Find where the given text appears and provide that cell's center as (X, Y) coordinate. 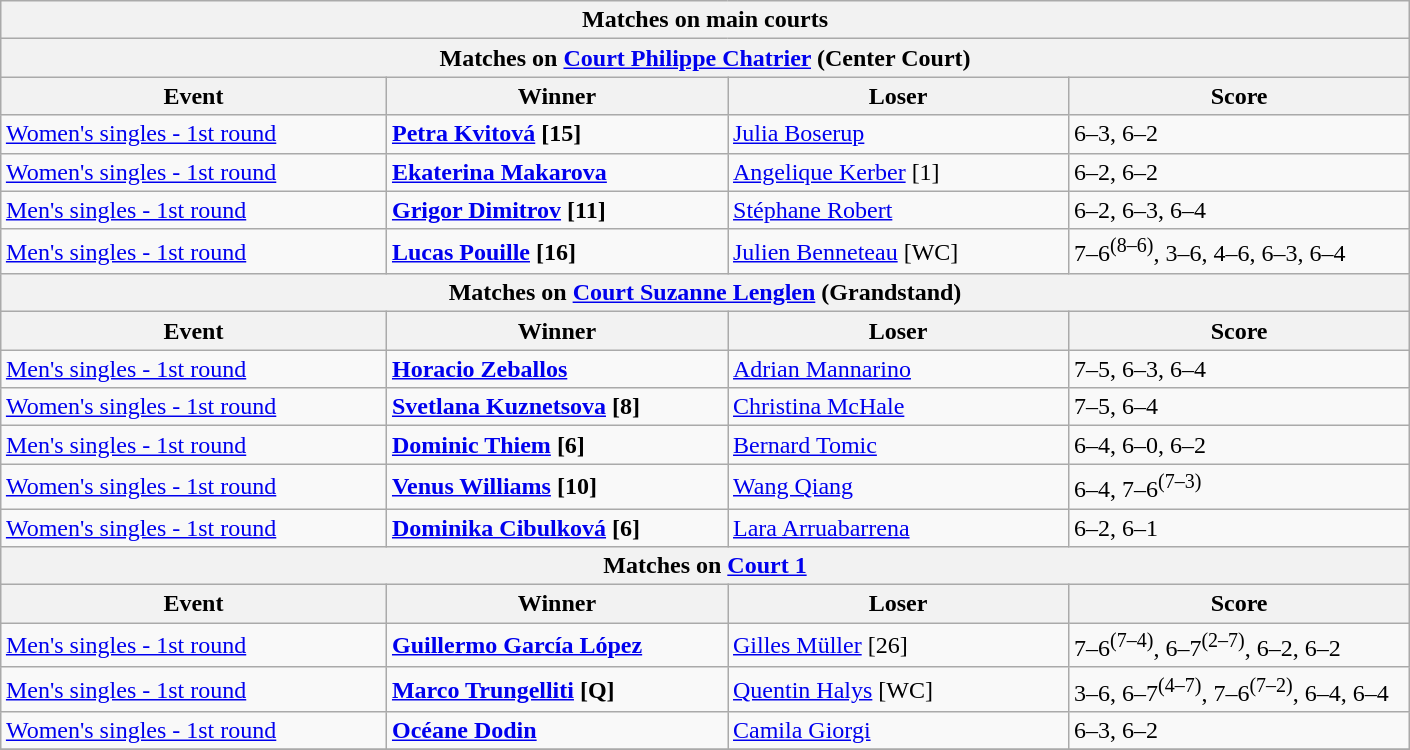
7–5, 6–4 (1240, 407)
Lucas Pouille [16] (556, 252)
7–6(8–6), 3–6, 4–6, 6–3, 6–4 (1240, 252)
Christina McHale (898, 407)
6–2, 6–3, 6–4 (1240, 210)
Ekaterina Makarova (556, 172)
Wang Qiang (898, 486)
6–4, 6–0, 6–2 (1240, 445)
Lara Arruabarrena (898, 528)
3–6, 6–7(4–7), 7–6(7–2), 6–4, 6–4 (1240, 690)
Matches on Court Suzanne Lenglen (Grandstand) (704, 293)
Julia Boserup (898, 134)
7–5, 6–3, 6–4 (1240, 369)
Svetlana Kuznetsova [8] (556, 407)
7–6(7–4), 6–7(2–7), 6–2, 6–2 (1240, 646)
Angelique Kerber [1] (898, 172)
6–2, 6–2 (1240, 172)
Matches on Court 1 (704, 566)
Bernard Tomic (898, 445)
Marco Trungelliti [Q] (556, 690)
Guillermo García López (556, 646)
Grigor Dimitrov [11] (556, 210)
Océane Dodin (556, 731)
Matches on Court Philippe Chatrier (Center Court) (704, 58)
Gilles Müller [26] (898, 646)
Petra Kvitová [15] (556, 134)
Dominic Thiem [6] (556, 445)
Matches on main courts (704, 20)
Camila Giorgi (898, 731)
6–2, 6–1 (1240, 528)
Horacio Zeballos (556, 369)
Julien Benneteau [WC] (898, 252)
6–4, 7–6(7–3) (1240, 486)
Venus Williams [10] (556, 486)
Adrian Mannarino (898, 369)
Dominika Cibulková [6] (556, 528)
Stéphane Robert (898, 210)
Quentin Halys [WC] (898, 690)
